Extract the [X, Y] coordinate from the center of the cell holding the provided text.  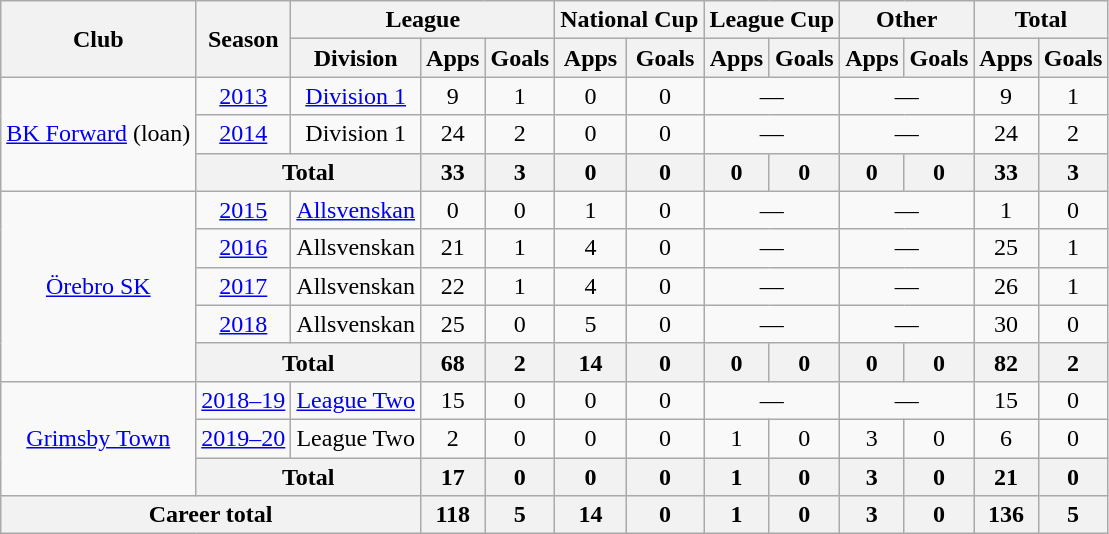
2015 [244, 210]
Club [98, 39]
2016 [244, 248]
82 [1006, 362]
League Cup [772, 20]
136 [1006, 515]
Grimsby Town [98, 438]
National Cup [630, 20]
17 [453, 477]
6 [1006, 438]
26 [1006, 286]
2018–19 [244, 400]
2013 [244, 96]
BK Forward (loan) [98, 134]
League [423, 20]
Other [907, 20]
68 [453, 362]
22 [453, 286]
30 [1006, 324]
Örebro SK [98, 286]
Division [356, 58]
2019–20 [244, 438]
118 [453, 515]
2017 [244, 286]
2018 [244, 324]
2014 [244, 134]
Season [244, 39]
Career total [211, 515]
